Capture the cell that displays the provided text and extract its [X, Y] central coordinate. 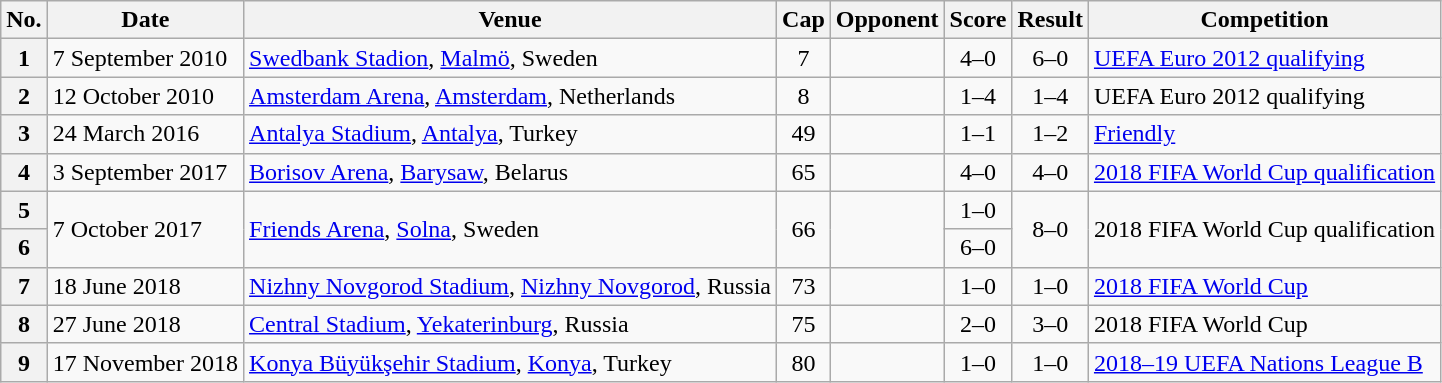
Competition [1264, 20]
75 [804, 324]
9 [24, 362]
Konya Büyükşehir Stadium, Konya, Turkey [510, 362]
Amsterdam Arena, Amsterdam, Netherlands [510, 96]
66 [804, 229]
3–0 [1050, 324]
4 [24, 172]
80 [804, 362]
Cap [804, 20]
Friends Arena, Solna, Sweden [510, 229]
1–1 [978, 134]
Antalya Stadium, Antalya, Turkey [510, 134]
Date [145, 20]
12 October 2010 [145, 96]
Opponent [887, 20]
Borisov Arena, Barysaw, Belarus [510, 172]
3 September 2017 [145, 172]
17 November 2018 [145, 362]
3 [24, 134]
8–0 [1050, 229]
49 [804, 134]
18 June 2018 [145, 286]
Swedbank Stadion, Malmö, Sweden [510, 58]
2018–19 UEFA Nations League B [1264, 362]
6 [24, 248]
Friendly [1264, 134]
24 March 2016 [145, 134]
Central Stadium, Yekaterinburg, Russia [510, 324]
No. [24, 20]
Venue [510, 20]
7 September 2010 [145, 58]
Score [978, 20]
27 June 2018 [145, 324]
65 [804, 172]
73 [804, 286]
1 [24, 58]
Result [1050, 20]
7 October 2017 [145, 229]
5 [24, 210]
1–2 [1050, 134]
2 [24, 96]
Nizhny Novgorod Stadium, Nizhny Novgorod, Russia [510, 286]
2–0 [978, 324]
